Capture the cell that displays the provided text and extract its (x, y) central coordinate. 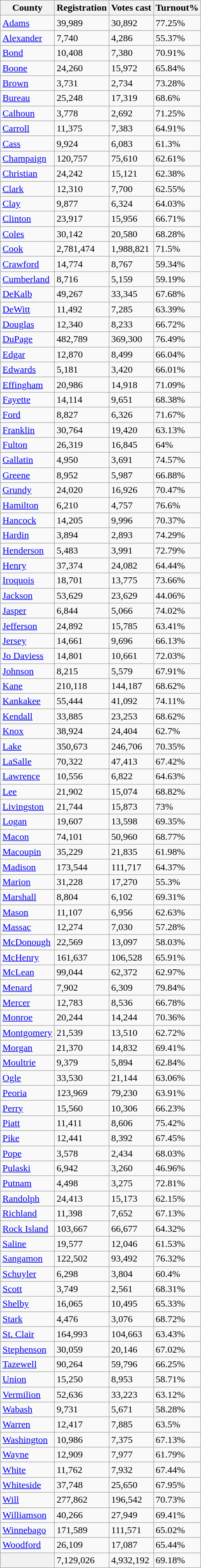
Perry (27, 1108)
173,544 (82, 867)
9,379 (82, 1063)
Brown (27, 83)
69.31% (177, 897)
8,233 (131, 324)
Kendall (27, 716)
15,785 (131, 626)
58.28% (177, 1410)
63.91% (177, 1093)
40,266 (82, 1515)
Pike (27, 1138)
3,420 (131, 369)
62,372 (131, 972)
Ogle (27, 1078)
23,629 (131, 596)
25,650 (131, 1485)
27,949 (131, 1515)
73.28% (177, 83)
15,173 (131, 1199)
63.39% (177, 309)
8,392 (131, 1138)
Pulaski (27, 1168)
Will (27, 1500)
76.49% (177, 339)
67.42% (177, 761)
15,074 (131, 792)
10,661 (131, 656)
38,924 (82, 731)
12,310 (82, 189)
7,885 (131, 1425)
Boone (27, 68)
3,749 (82, 1289)
164,993 (82, 1334)
72.79% (177, 550)
67.95% (177, 1485)
74.29% (177, 535)
11,762 (82, 1470)
6,210 (82, 505)
5,066 (131, 611)
Hamilton (27, 505)
4,286 (131, 38)
22,569 (82, 942)
Macon (27, 837)
4,950 (82, 460)
64.03% (177, 204)
25,248 (82, 98)
Monroe (27, 1018)
Stark (27, 1319)
Registration (82, 8)
67.68% (177, 294)
68.82% (177, 792)
7,285 (131, 309)
Calhoun (27, 113)
369,300 (131, 339)
68.72% (177, 1319)
24,082 (131, 565)
8,215 (82, 671)
McHenry (27, 957)
12,340 (82, 324)
62.15% (177, 1199)
Warren (27, 1425)
16,065 (82, 1304)
15,121 (131, 173)
7,380 (131, 53)
71.09% (177, 384)
Lawrence (27, 776)
15,560 (82, 1108)
70.35% (177, 746)
6,956 (131, 912)
7,375 (131, 1440)
64% (177, 445)
30,059 (82, 1349)
66.04% (177, 354)
46.96% (177, 1168)
Clinton (27, 219)
23,253 (131, 716)
7,740 (82, 38)
123,969 (82, 1093)
62.7% (177, 731)
65.91% (177, 957)
68.31% (177, 1289)
14,244 (131, 1018)
12,046 (131, 1244)
14,661 (82, 641)
59.19% (177, 279)
63.13% (177, 430)
6,844 (82, 611)
6,822 (131, 776)
74.57% (177, 460)
13,598 (131, 822)
11,411 (82, 1123)
12,441 (82, 1138)
3,804 (131, 1274)
62.55% (177, 189)
Coles (27, 234)
Moultrie (27, 1063)
4,757 (131, 505)
5,671 (131, 1410)
LaSalle (27, 761)
10,306 (131, 1108)
5,181 (82, 369)
2,561 (131, 1289)
44.06% (177, 596)
8,716 (82, 279)
Randolph (27, 1199)
Hardin (27, 535)
64.44% (177, 565)
9,924 (82, 143)
67.02% (177, 1349)
Hancock (27, 520)
49,267 (82, 294)
Stephenson (27, 1349)
Scott (27, 1289)
50,960 (131, 837)
77.25% (177, 23)
66.25% (177, 1364)
Jo Daviess (27, 656)
6,326 (131, 415)
21,144 (131, 1078)
Fulton (27, 445)
122,502 (82, 1259)
11,398 (82, 1214)
65.33% (177, 1304)
Henderson (27, 550)
Lake (27, 746)
St. Clair (27, 1334)
3,778 (82, 113)
61.3% (177, 143)
Washington (27, 1440)
47,413 (131, 761)
55.3% (177, 882)
10,556 (82, 776)
63.12% (177, 1394)
3,076 (131, 1319)
52,636 (82, 1394)
66.72% (177, 324)
McDonough (27, 942)
13,775 (131, 580)
277,862 (82, 1500)
Marshall (27, 897)
33,223 (131, 1394)
24,892 (82, 626)
Alexander (27, 38)
12,783 (82, 1003)
61.98% (177, 852)
2,692 (131, 113)
3,275 (131, 1184)
Pope (27, 1153)
Livingston (27, 807)
Mercer (27, 1003)
3,731 (82, 83)
7,932 (131, 1470)
Cass (27, 143)
144,187 (131, 686)
Effingham (27, 384)
31,228 (82, 882)
8,953 (131, 1379)
19,420 (131, 430)
Vermilion (27, 1394)
7,030 (131, 927)
68.03% (177, 1153)
Clay (27, 204)
5,987 (131, 475)
63.43% (177, 1334)
58.71% (177, 1379)
57.28% (177, 927)
30,764 (82, 430)
66.88% (177, 475)
6,102 (131, 897)
Rock Island (27, 1229)
3,260 (131, 1168)
62.63% (177, 912)
9,996 (131, 520)
8,536 (131, 1003)
Mason (27, 912)
21,744 (82, 807)
68.38% (177, 400)
72.81% (177, 1184)
8,952 (82, 475)
30,142 (82, 234)
63.06% (177, 1078)
Bureau (27, 98)
103,667 (82, 1229)
30,892 (131, 23)
66.71% (177, 219)
75.42% (177, 1123)
62.84% (177, 1063)
Whiteside (27, 1485)
63.41% (177, 626)
2,893 (131, 535)
35,229 (82, 852)
120,757 (82, 158)
Champaign (27, 158)
66.01% (177, 369)
17,319 (131, 98)
Gallatin (27, 460)
11,107 (82, 912)
Jasper (27, 611)
13,097 (131, 942)
5,159 (131, 279)
DeWitt (27, 309)
Madison (27, 867)
20,244 (82, 1018)
Winnebago (27, 1530)
10,495 (131, 1304)
Richland (27, 1214)
104,663 (131, 1334)
26,109 (82, 1545)
Wayne (27, 1455)
70.36% (177, 1018)
14,918 (131, 384)
14,832 (131, 1048)
8,606 (131, 1123)
Edwards (27, 369)
Iroquois (27, 580)
McLean (27, 972)
6,298 (82, 1274)
Piatt (27, 1123)
Kane (27, 686)
Greene (27, 475)
66.13% (177, 641)
3,691 (131, 460)
14,774 (82, 264)
18,701 (82, 580)
Logan (27, 822)
24,404 (131, 731)
73% (177, 807)
Morgan (27, 1048)
59.34% (177, 264)
7,902 (82, 988)
16,845 (131, 445)
70.37% (177, 520)
71.25% (177, 113)
Cook (27, 249)
161,637 (82, 957)
Wabash (27, 1410)
6,309 (131, 988)
Carroll (27, 128)
14,205 (82, 520)
16,926 (131, 490)
12,870 (82, 354)
Fayette (27, 400)
7,383 (131, 128)
74,101 (82, 837)
59,796 (131, 1364)
79.84% (177, 988)
67.91% (177, 671)
2,781,474 (82, 249)
24,413 (82, 1199)
Sangamon (27, 1259)
73.66% (177, 580)
9,877 (82, 204)
14,801 (82, 656)
Saline (27, 1244)
61.79% (177, 1455)
8,827 (82, 415)
5,483 (82, 550)
Union (27, 1379)
67.45% (177, 1138)
72.03% (177, 656)
65.44% (177, 1545)
482,789 (82, 339)
55,444 (82, 701)
8,804 (82, 897)
71.5% (177, 249)
Shelby (27, 1304)
Jefferson (27, 626)
14,114 (82, 400)
60.4% (177, 1274)
67.44% (177, 1470)
Franklin (27, 430)
21,370 (82, 1048)
7,700 (131, 189)
90,264 (82, 1364)
68.28% (177, 234)
64.63% (177, 776)
111,717 (131, 867)
Cumberland (27, 279)
171,589 (82, 1530)
79,230 (131, 1093)
8,499 (131, 354)
DuPage (27, 339)
Massac (27, 927)
Knox (27, 731)
62.38% (177, 173)
2,734 (131, 83)
37,748 (82, 1485)
20,986 (82, 384)
Montgomery (27, 1033)
7,652 (131, 1214)
19,577 (82, 1244)
4,498 (82, 1184)
24,242 (82, 173)
24,260 (82, 68)
15,956 (131, 219)
6,083 (131, 143)
99,044 (82, 972)
17,270 (131, 882)
Clark (27, 189)
Adams (27, 23)
DeKalb (27, 294)
58.03% (177, 942)
Kankakee (27, 701)
62.72% (177, 1033)
Lee (27, 792)
62.61% (177, 158)
33,345 (131, 294)
12,274 (82, 927)
Williamson (27, 1515)
69.35% (177, 822)
15,250 (82, 1379)
70.47% (177, 490)
41,092 (131, 701)
21,835 (131, 852)
210,118 (82, 686)
68.6% (177, 98)
11,492 (82, 309)
5,579 (131, 671)
Marion (27, 882)
65.02% (177, 1530)
17,087 (131, 1545)
5,894 (131, 1063)
74.11% (177, 701)
8,767 (131, 264)
Johnson (27, 671)
Putnam (27, 1184)
23,917 (82, 219)
Turnout% (177, 8)
Jackson (27, 596)
7,977 (131, 1455)
15,972 (131, 68)
33,885 (82, 716)
19,607 (82, 822)
61.53% (177, 1244)
69.18% (177, 1560)
21,902 (82, 792)
70.73% (177, 1500)
71.67% (177, 415)
12,417 (82, 1425)
53,629 (82, 596)
3,991 (131, 550)
6,942 (82, 1168)
37,374 (82, 565)
Macoupin (27, 852)
Christian (27, 173)
75,610 (131, 158)
350,673 (82, 746)
64.37% (177, 867)
County (27, 8)
196,542 (131, 1500)
1,988,821 (131, 249)
246,706 (131, 746)
66.78% (177, 1003)
10,408 (82, 53)
66,677 (131, 1229)
76.6% (177, 505)
12,909 (82, 1455)
26,319 (82, 445)
9,731 (82, 1410)
68.77% (177, 837)
24,020 (82, 490)
Grundy (27, 490)
Edgar (27, 354)
4,932,192 (131, 1560)
7,129,026 (82, 1560)
Henry (27, 565)
3,578 (82, 1153)
39,989 (82, 23)
106,528 (131, 957)
White (27, 1470)
Schuyler (27, 1274)
70,322 (82, 761)
21,539 (82, 1033)
66.23% (177, 1108)
6,324 (131, 204)
63.5% (177, 1425)
13,510 (131, 1033)
20,146 (131, 1349)
Jersey (27, 641)
Bond (27, 53)
Tazewell (27, 1364)
Woodford (27, 1545)
33,530 (82, 1078)
9,696 (131, 641)
15,873 (131, 807)
9,651 (131, 400)
Votes cast (131, 8)
70.91% (177, 53)
2,434 (131, 1153)
Douglas (27, 324)
93,492 (131, 1259)
55.37% (177, 38)
76.32% (177, 1259)
Ford (27, 415)
74.02% (177, 611)
Menard (27, 988)
111,571 (131, 1530)
10,986 (82, 1440)
62.97% (177, 972)
20,580 (131, 234)
3,894 (82, 535)
Crawford (27, 264)
Peoria (27, 1093)
4,476 (82, 1319)
64.91% (177, 128)
65.84% (177, 68)
64.32% (177, 1229)
11,375 (82, 128)
